For the text-containing cell, return its midpoint in [x, y] coordinate format. 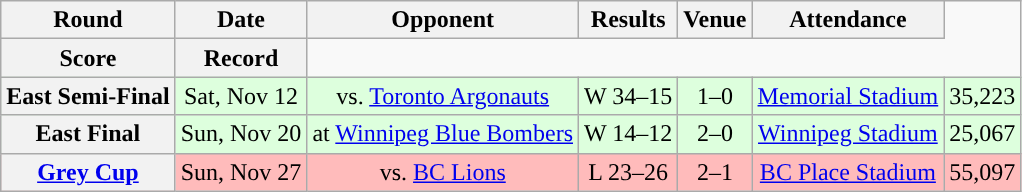
vs. BC Lions [443, 172]
Score [88, 58]
East Final [88, 134]
Sat, Nov 12 [241, 96]
Round [88, 20]
W 14–12 [628, 134]
2–0 [715, 134]
1–0 [715, 96]
Winnipeg Stadium [848, 134]
Date [241, 20]
35,223 [982, 96]
Opponent [443, 20]
Record [241, 58]
Venue [715, 20]
Attendance [848, 20]
East Semi-Final [88, 96]
BC Place Stadium [848, 172]
25,067 [982, 134]
2–1 [715, 172]
Sun, Nov 27 [241, 172]
L 23–26 [628, 172]
Memorial Stadium [848, 96]
55,097 [982, 172]
W 34–15 [628, 96]
at Winnipeg Blue Bombers [443, 134]
Sun, Nov 20 [241, 134]
Results [628, 20]
vs. Toronto Argonauts [443, 96]
Grey Cup [88, 172]
